Return (X, Y) of the center of cell containing provided text 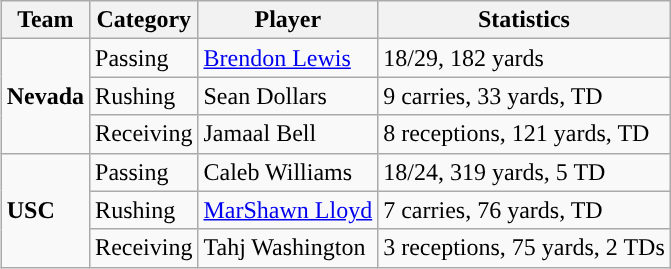
Jamaal Bell (288, 134)
7 carries, 76 yards, TD (524, 210)
18/24, 319 yards, 5 TD (524, 172)
Statistics (524, 20)
Tahj Washington (288, 248)
Caleb Williams (288, 172)
Nevada (45, 96)
8 receptions, 121 yards, TD (524, 134)
Player (288, 20)
Sean Dollars (288, 96)
9 carries, 33 yards, TD (524, 96)
18/29, 182 yards (524, 58)
Team (45, 20)
3 receptions, 75 yards, 2 TDs (524, 248)
MarShawn Lloyd (288, 210)
Brendon Lewis (288, 58)
Category (144, 20)
USC (45, 210)
